Identify which cell holds the provided text, then report its [X, Y] central coordinate. 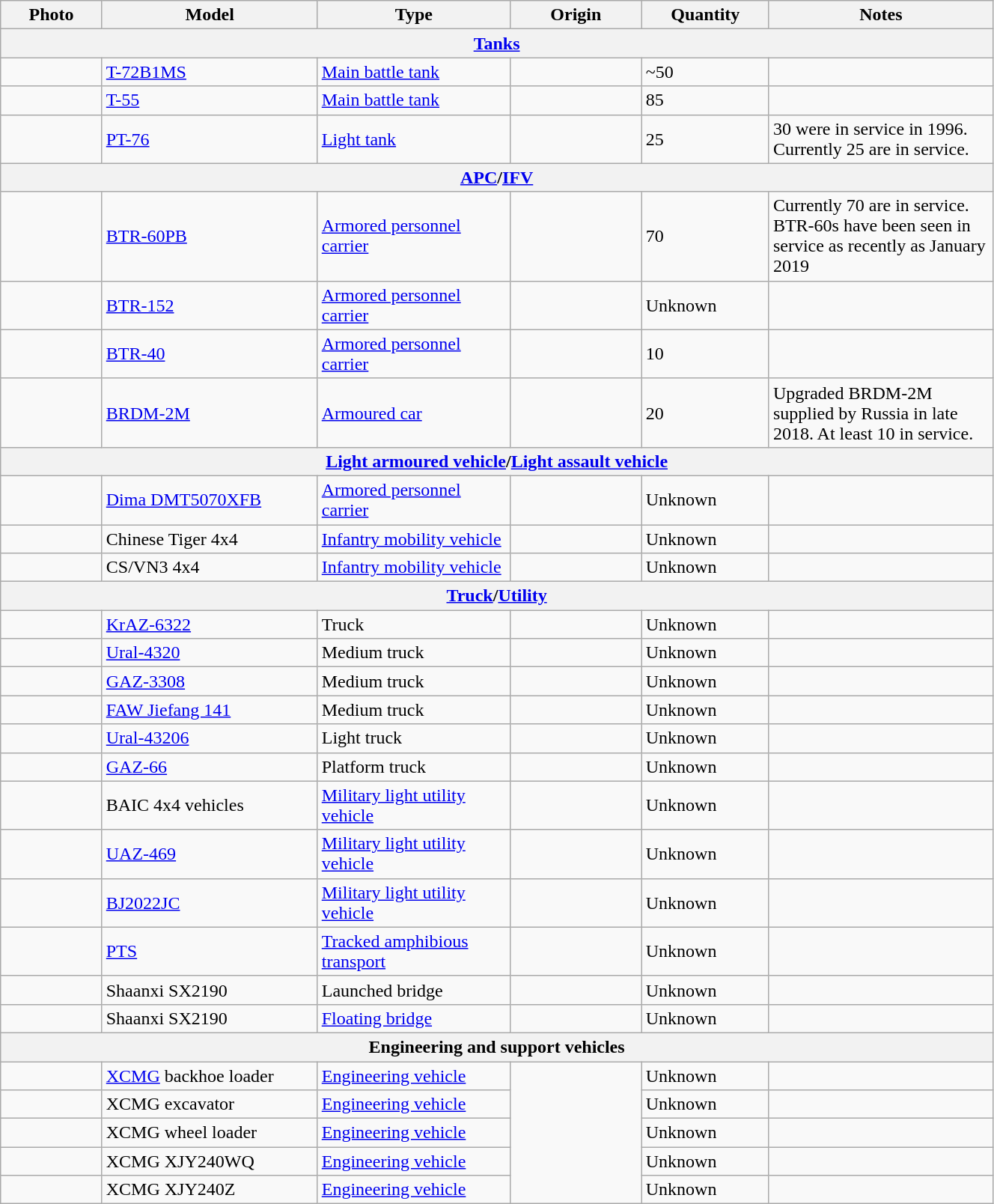
Model [210, 15]
GAZ-66 [210, 767]
20 [705, 413]
Light truck [413, 738]
Notes [880, 15]
Platform truck [413, 767]
Floating bridge [413, 1018]
25 [705, 139]
KrAZ-6322 [210, 624]
T-72B1MS [210, 72]
~50 [705, 72]
UAZ-469 [210, 854]
Quantity [705, 15]
BRDM-2M [210, 413]
BAIC 4x4 vehicles [210, 806]
XCMG backhoe loader [210, 1076]
BTR-40 [210, 353]
Launched bridge [413, 990]
Photo [51, 15]
FAW Jiefang 141 [210, 710]
BJ2022JC [210, 903]
30 were in service in 1996. Currently 25 are in service. [880, 139]
Ural-4320 [210, 653]
Type [413, 15]
BTR-60PB [210, 237]
Truck/Utility [497, 596]
Engineering and support vehicles [497, 1047]
Chinese Tiger 4x4 [210, 538]
Armoured car [413, 413]
XCMG wheel loader [210, 1133]
CS/VN3 4x4 [210, 568]
Origin [576, 15]
XCMG XJY240Z [210, 1190]
85 [705, 100]
Ural-43206 [210, 738]
Truck [413, 624]
T-55 [210, 100]
Currently 70 are in service. BTR-60s have been seen in service as recently as January 2019 [880, 237]
GAZ-3308 [210, 681]
APC/IFV [497, 177]
Light tank [413, 139]
PT-76 [210, 139]
BTR-152 [210, 305]
PTS [210, 951]
Dima DMT5070XFB [210, 500]
Light armoured vehicle/Light assault vehicle [497, 461]
Tracked amphibious transport [413, 951]
70 [705, 237]
10 [705, 353]
XCMG excavator [210, 1104]
Tanks [497, 43]
Upgraded BRDM-2M supplied by Russia in late 2018. At least 10 in service. [880, 413]
XCMG XJY240WQ [210, 1161]
